For the text-containing cell, return its midpoint in [x, y] coordinate format. 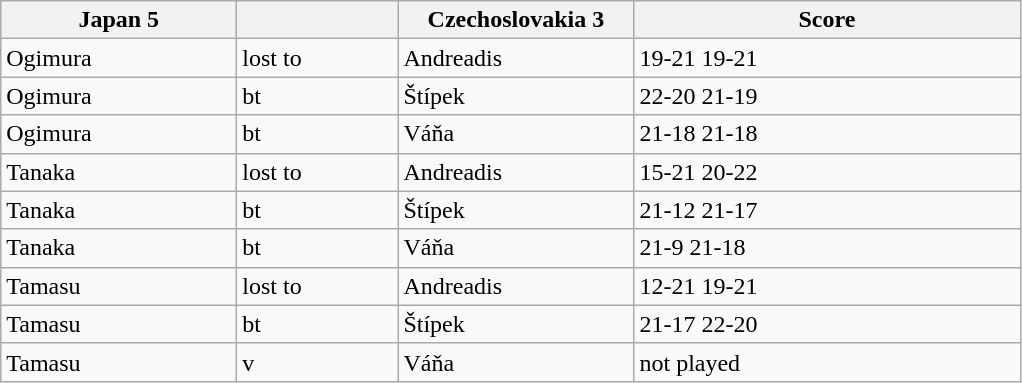
15-21 20-22 [827, 172]
21-9 21-18 [827, 248]
Japan 5 [119, 20]
not played [827, 362]
12-21 19-21 [827, 286]
v [318, 362]
Score [827, 20]
22-20 21-19 [827, 96]
19-21 19-21 [827, 58]
21-18 21-18 [827, 134]
21-17 22-20 [827, 324]
21-12 21-17 [827, 210]
Czechoslovakia 3 [516, 20]
